Search for the cell housing the specified text and yield its [x, y] center coordinate. 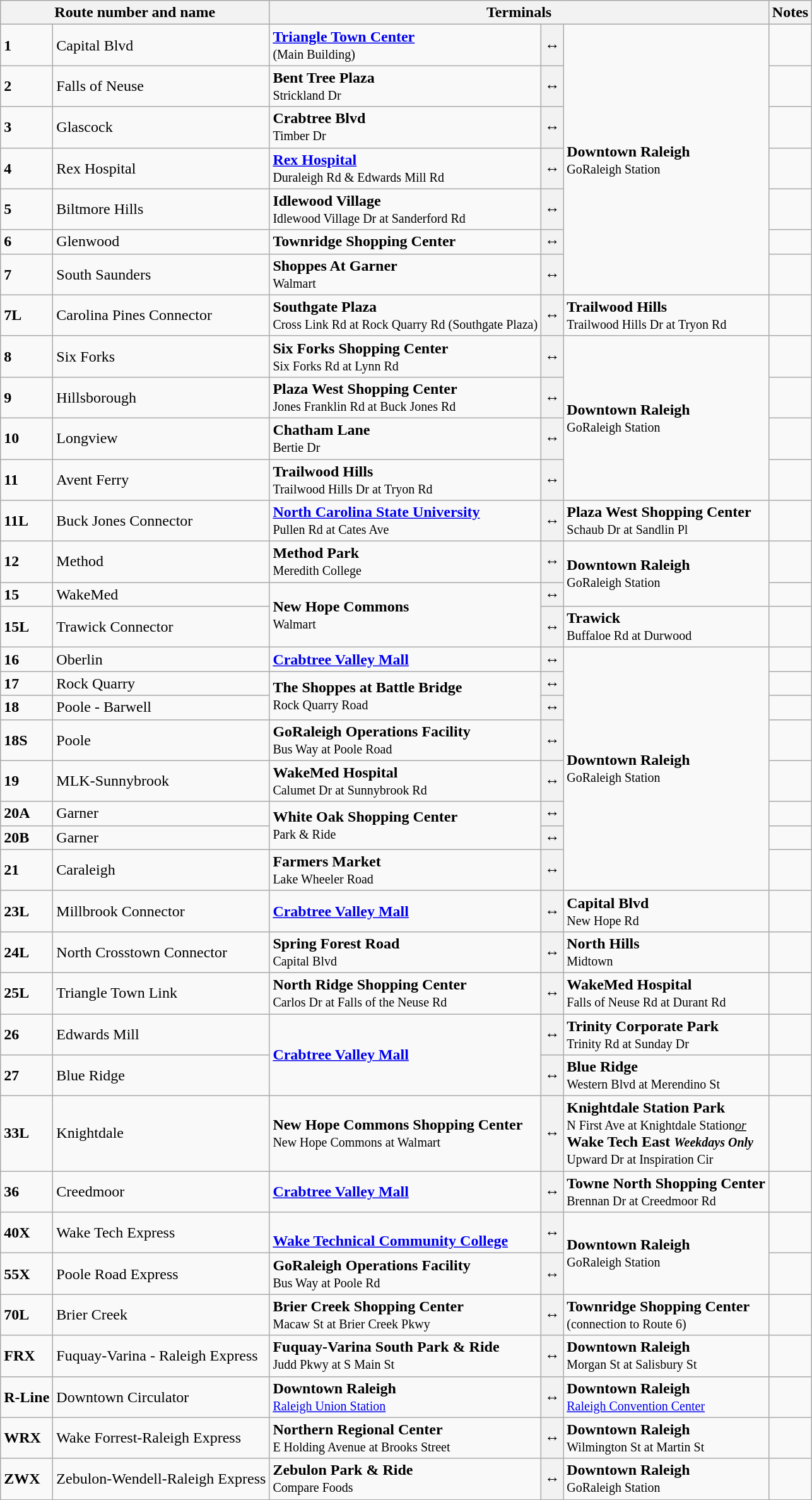
Towne North Shopping CenterBrennan Dr at Creedmoor Rd [666, 1191]
Zebulon-Wendell-Raleigh Express [162, 1479]
North Ridge Shopping CenterCarlos Dr at Falls of the Neuse Rd [405, 993]
South Saunders [162, 274]
Poole - Barwell [162, 707]
19 [26, 781]
Longview [162, 438]
Trinity Corporate ParkTrinity Rd at Sunday Dr [666, 1034]
5 [26, 210]
Creedmoor [162, 1191]
Carolina Pines Connector [162, 316]
16 [26, 659]
New Hope CommonsWalmart [405, 615]
Six Forks [162, 356]
Rex HospitalDuraleigh Rd & Edwards Mill Rd [405, 168]
15 [26, 594]
Glascock [162, 127]
North HillsMidtown [666, 952]
Fuquay-Varina South Park & RideJudd Pkwy at S Main St [405, 1355]
Spring Forest RoadCapital Blvd [405, 952]
Zebulon Park & RideCompare Foods [405, 1479]
Downtown RaleighRaleigh Union Station [405, 1397]
WakeMed HospitalFalls of Neuse Rd at Durant Rd [666, 993]
Blue RidgeWestern Blvd at Merendino St [666, 1075]
North Crosstown Connector [162, 952]
R-Line [26, 1397]
Crabtree BlvdTimber Dr [405, 127]
North Carolina State UniversityPullen Rd at Cates Ave [405, 521]
Avent Ferry [162, 480]
17 [26, 683]
GoRaleigh Operations FacilityBus Way at Poole Road [405, 740]
Buck Jones Connector [162, 521]
Rock Quarry [162, 683]
Six Forks Shopping CenterSix Forks Rd at Lynn Rd [405, 356]
26 [26, 1034]
2 [26, 86]
18S [26, 740]
11L [26, 521]
WakeMed HospitalCalumet Dr at Sunnybrook Rd [405, 781]
Fuquay-Varina - Raleigh Express [162, 1355]
55X [26, 1273]
Farmers MarketLake Wheeler Road [405, 870]
24L [26, 952]
Oberlin [162, 659]
Wake Forrest-Raleigh Express [162, 1438]
Shoppes At GarnerWalmart [405, 274]
New Hope Commons Shopping CenterNew Hope Commons at Walmart [405, 1133]
20A [26, 813]
3 [26, 127]
Triangle Town Link [162, 993]
21 [26, 870]
Northern Regional CenterE Holding Avenue at Brooks Street [405, 1438]
6 [26, 242]
Capital BlvdNew Hope Rd [666, 911]
Poole Road Express [162, 1273]
25L [26, 993]
36 [26, 1191]
7L [26, 316]
Townridge Shopping Center [405, 242]
Millbrook Connector [162, 911]
Notes [790, 13]
Terminals [519, 13]
Edwards Mill [162, 1034]
Capital Blvd [162, 45]
8 [26, 356]
11 [26, 480]
Downtown RaleighWilmington St at Martin St [666, 1438]
WakeMed [162, 594]
Triangle Town Center(Main Building) [405, 45]
Poole [162, 740]
Falls of Neuse [162, 86]
33L [26, 1133]
Hillsborough [162, 398]
The Shoppes at Battle BridgeRock Quarry Road [405, 695]
40X [26, 1233]
9 [26, 398]
Downtown RaleighRaleigh Convention Center [666, 1397]
15L [26, 627]
Downtown Circulator [162, 1397]
GoRaleigh Operations FacilityBus Way at Poole Rd [405, 1273]
23L [26, 911]
1 [26, 45]
WRX [26, 1438]
Knightdale [162, 1133]
Wake Technical Community College [405, 1233]
Townridge Shopping Center(connection to Route 6) [666, 1315]
Method [162, 562]
Method ParkMeredith College [405, 562]
20B [26, 837]
White Oak Shopping CenterPark & Ride [405, 825]
MLK-Sunnybrook [162, 781]
7 [26, 274]
Bent Tree PlazaStrickland Dr [405, 86]
Glenwood [162, 242]
Plaza West Shopping CenterJones Franklin Rd at Buck Jones Rd [405, 398]
10 [26, 438]
Knightdale Station ParkN First Ave at Knightdale StationorWake Tech East Weekdays OnlyUpward Dr at Inspiration Cir [666, 1133]
Plaza West Shopping CenterSchaub Dr at Sandlin Pl [666, 521]
70L [26, 1315]
Route number and name [135, 13]
Caraleigh [162, 870]
18 [26, 707]
Southgate PlazaCross Link Rd at Rock Quarry Rd (Southgate Plaza) [405, 316]
ZWX [26, 1479]
Wake Tech Express [162, 1233]
4 [26, 168]
Rex Hospital [162, 168]
12 [26, 562]
Blue Ridge [162, 1075]
Downtown RaleighMorgan St at Salisbury St [666, 1355]
Brier Creek Shopping CenterMacaw St at Brier Creek Pkwy [405, 1315]
TrawickBuffaloe Rd at Durwood [666, 627]
Idlewood VillageIdlewood Village Dr at Sanderford Rd [405, 210]
Chatham LaneBertie Dr [405, 438]
Trawick Connector [162, 627]
Brier Creek [162, 1315]
27 [26, 1075]
Biltmore Hills [162, 210]
FRX [26, 1355]
